For the text-containing cell, return its midpoint in [X, Y] coordinate format. 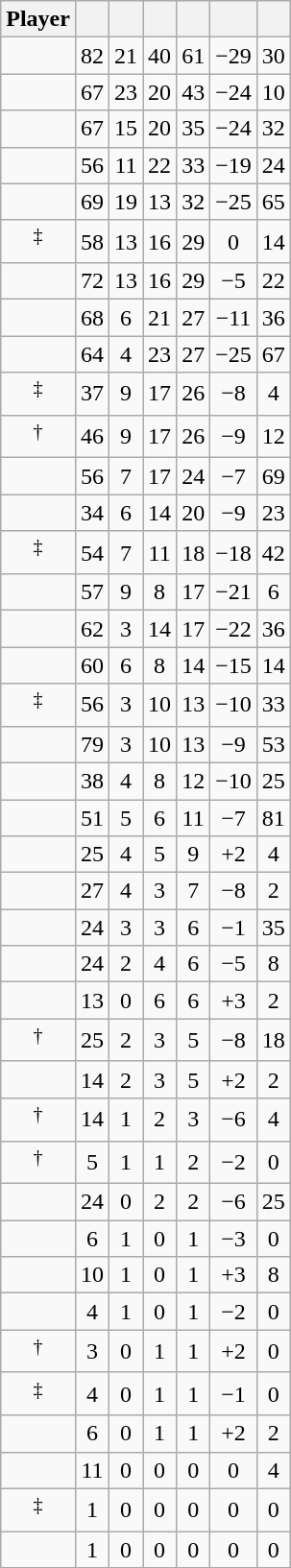
64 [92, 354]
43 [194, 92]
51 [92, 818]
72 [92, 281]
−11 [234, 318]
62 [92, 629]
57 [92, 592]
79 [92, 744]
Player [38, 19]
68 [92, 318]
34 [92, 513]
54 [92, 553]
−18 [234, 553]
46 [92, 436]
61 [194, 56]
15 [127, 129]
−22 [234, 629]
37 [92, 394]
−3 [234, 1239]
19 [127, 202]
65 [273, 202]
81 [273, 818]
−29 [234, 56]
60 [92, 665]
82 [92, 56]
−15 [234, 665]
38 [92, 781]
40 [159, 56]
58 [92, 242]
−19 [234, 165]
30 [273, 56]
42 [273, 553]
−21 [234, 592]
53 [273, 744]
